Scan for the cell matching the given text and deliver its [x, y] coordinate at center. 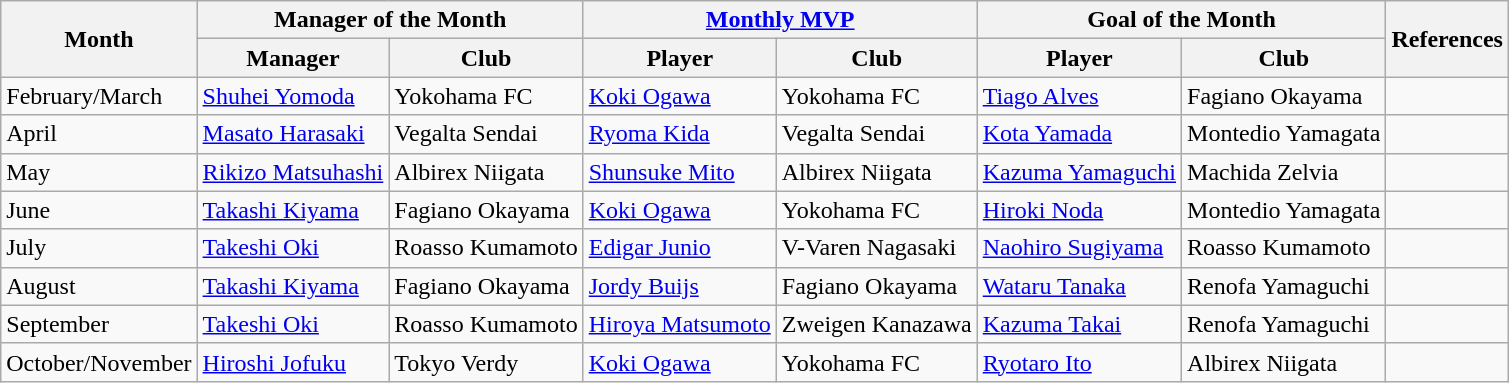
Tiago Alves [1079, 96]
Shuhei Yomoda [293, 96]
Month [99, 39]
Machida Zelvia [1284, 172]
Zweigen Kanazawa [876, 324]
Monthly MVP [780, 20]
Goal of the Month [1182, 20]
August [99, 286]
April [99, 134]
Hiroki Noda [1079, 210]
Manager [293, 58]
Jordy Buijs [680, 286]
Tokyo Verdy [486, 362]
October/November [99, 362]
Wataru Tanaka [1079, 286]
References [1448, 39]
Hiroshi Jofuku [293, 362]
V-Varen Nagasaki [876, 248]
Masato Harasaki [293, 134]
Kota Yamada [1079, 134]
Kazuma Takai [1079, 324]
Kazuma Yamaguchi [1079, 172]
Shunsuke Mito [680, 172]
Ryoma Kida [680, 134]
February/March [99, 96]
Manager of the Month [390, 20]
July [99, 248]
Ryotaro Ito [1079, 362]
Rikizo Matsuhashi [293, 172]
September [99, 324]
May [99, 172]
Edigar Junio [680, 248]
June [99, 210]
Naohiro Sugiyama [1079, 248]
Hiroya Matsumoto [680, 324]
